Return the [X, Y] coordinate for the center point of the cell that contains the specified text.  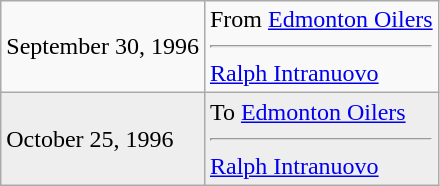
To Edmonton OilersRalph Intranuovo [321, 139]
From Edmonton OilersRalph Intranuovo [321, 47]
September 30, 1996 [103, 47]
October 25, 1996 [103, 139]
